Identify which cell holds the provided text, then report its [X, Y] central coordinate. 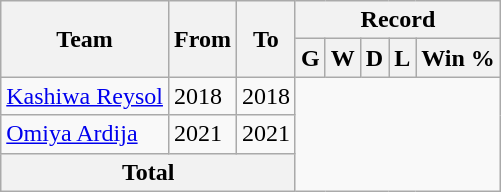
From [202, 39]
Kashiwa Reysol [85, 96]
Team [85, 39]
Win % [458, 58]
L [402, 58]
W [342, 58]
Record [398, 20]
D [374, 58]
Total [148, 172]
Omiya Ardija [85, 134]
To [266, 39]
G [310, 58]
